Scan for the cell matching the given text and deliver its (x, y) coordinate at center. 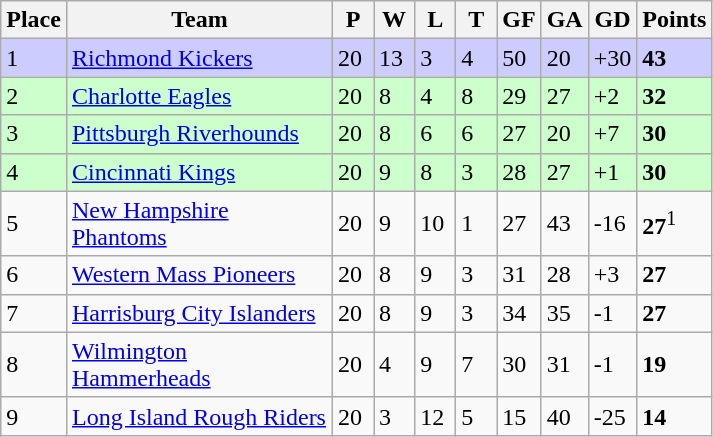
GF (519, 20)
10 (436, 224)
L (436, 20)
Place (34, 20)
19 (674, 364)
+30 (612, 58)
+1 (612, 172)
GA (564, 20)
Long Island Rough Riders (199, 416)
Pittsburgh Riverhounds (199, 134)
+2 (612, 96)
Points (674, 20)
50 (519, 58)
+7 (612, 134)
13 (394, 58)
29 (519, 96)
New Hampshire Phantoms (199, 224)
271 (674, 224)
14 (674, 416)
-25 (612, 416)
-16 (612, 224)
2 (34, 96)
Charlotte Eagles (199, 96)
Harrisburg City Islanders (199, 313)
15 (519, 416)
Team (199, 20)
+3 (612, 275)
40 (564, 416)
GD (612, 20)
Richmond Kickers (199, 58)
Western Mass Pioneers (199, 275)
Cincinnati Kings (199, 172)
12 (436, 416)
P (354, 20)
35 (564, 313)
Wilmington Hammerheads (199, 364)
W (394, 20)
32 (674, 96)
34 (519, 313)
T (476, 20)
